Output the (X, Y) coordinate of the center of the cell containing the given text.  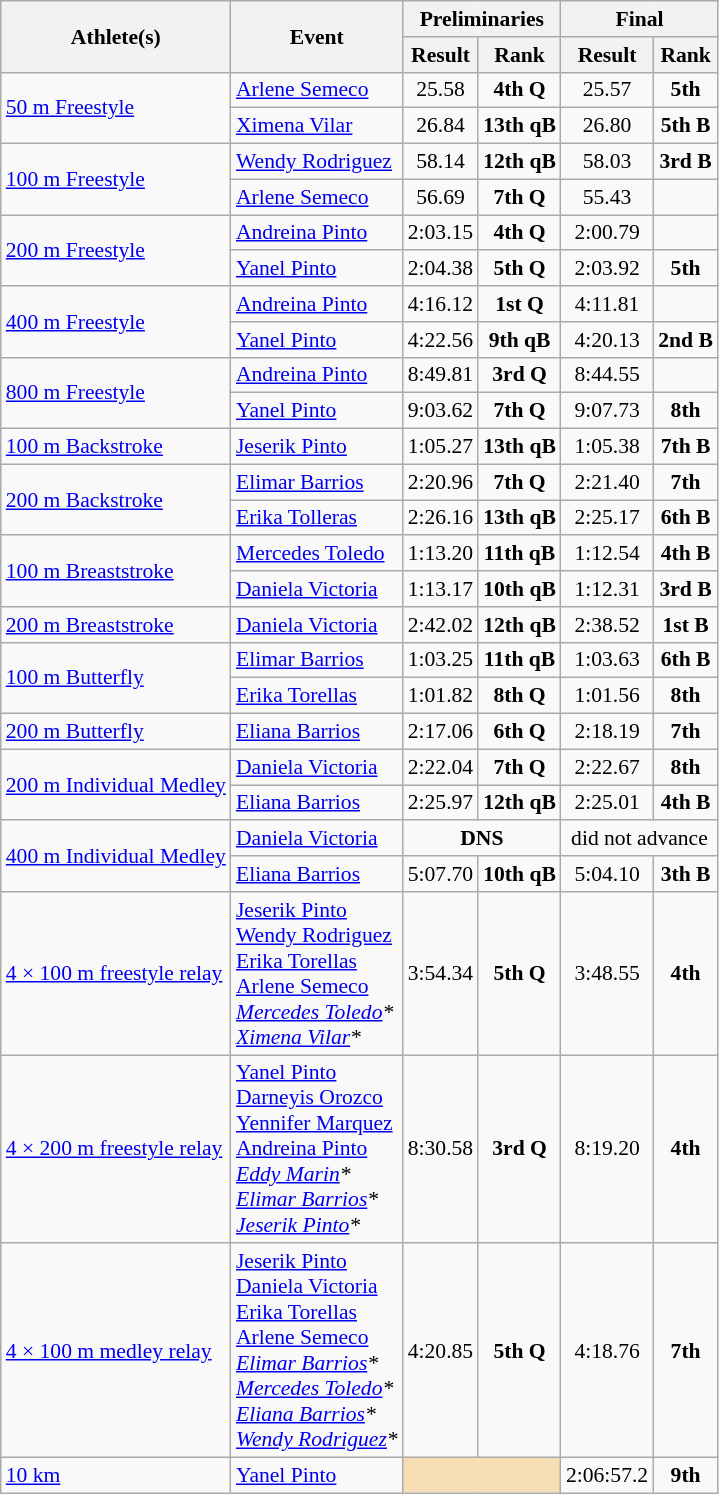
2:26.16 (440, 518)
800 m Freestyle (116, 392)
2:00.79 (607, 233)
25.58 (440, 90)
4:11.81 (607, 304)
100 m Breaststroke (116, 572)
8th Q (520, 696)
4:16.12 (440, 304)
Jeserik Pinto (317, 447)
200 m Individual Medley (116, 784)
Yanel PintoDarneyis OrozcoYennifer MarquezAndreina PintoEddy Marin*Elimar Barrios*Jeserik Pinto* (317, 1150)
4:18.76 (607, 1351)
2:22.67 (607, 767)
2:17.06 (440, 732)
3th B (686, 874)
2:18.19 (607, 732)
200 m Freestyle (116, 250)
2:42.02 (440, 625)
55.43 (607, 197)
200 m Backstroke (116, 500)
6th Q (520, 732)
Ximena Vilar (317, 126)
2nd B (686, 340)
4:20.13 (607, 340)
1:12.54 (607, 554)
10 km (116, 1476)
DNS (482, 839)
9:03.62 (440, 411)
400 m Individual Medley (116, 856)
400 m Freestyle (116, 322)
1:05.38 (607, 447)
1:13.17 (440, 589)
2:03.92 (607, 269)
4:22.56 (440, 340)
1:01.56 (607, 696)
Mercedes Toledo (317, 554)
Athlete(s) (116, 36)
2:25.97 (440, 803)
5:04.10 (607, 874)
7th B (686, 447)
8:30.58 (440, 1150)
4 × 100 m freestyle relay (116, 974)
Erika Torellas (317, 696)
Final (640, 19)
1:05.27 (440, 447)
2:06:57.2 (607, 1476)
Erika Tolleras (317, 518)
2:22.04 (440, 767)
8:44.55 (607, 375)
Wendy Rodriguez (317, 162)
1:03.25 (440, 660)
4:20.85 (440, 1351)
9th qB (520, 340)
3:54.34 (440, 974)
1:03.63 (607, 660)
200 m Breaststroke (116, 625)
did not advance (640, 839)
9:07.73 (607, 411)
1:01.82 (440, 696)
2:25.17 (607, 518)
Preliminaries (482, 19)
Event (317, 36)
2:20.96 (440, 482)
200 m Butterfly (116, 732)
50 m Freestyle (116, 108)
5th B (686, 126)
Jeserik PintoWendy RodriguezErika TorellasArlene SemecoMercedes Toledo*Ximena Vilar* (317, 974)
4 × 200 m freestyle relay (116, 1150)
2:38.52 (607, 625)
4 × 100 m medley relay (116, 1351)
100 m Freestyle (116, 180)
2:25.01 (607, 803)
56.69 (440, 197)
8:49.81 (440, 375)
26.80 (607, 126)
Jeserik PintoDaniela VictoriaErika TorellasArlene SemecoElimar Barrios*Mercedes Toledo*Eliana Barrios*Wendy Rodriguez* (317, 1351)
1st Q (520, 304)
9th (686, 1476)
1st B (686, 625)
26.84 (440, 126)
5:07.70 (440, 874)
2:21.40 (607, 482)
3:48.55 (607, 974)
8:19.20 (607, 1150)
58.14 (440, 162)
1:12.31 (607, 589)
100 m Backstroke (116, 447)
2:04.38 (440, 269)
58.03 (607, 162)
25.57 (607, 90)
100 m Butterfly (116, 678)
1:13.20 (440, 554)
2:03.15 (440, 233)
